From the cell containing the given text, extract its center point as [X, Y] coordinate. 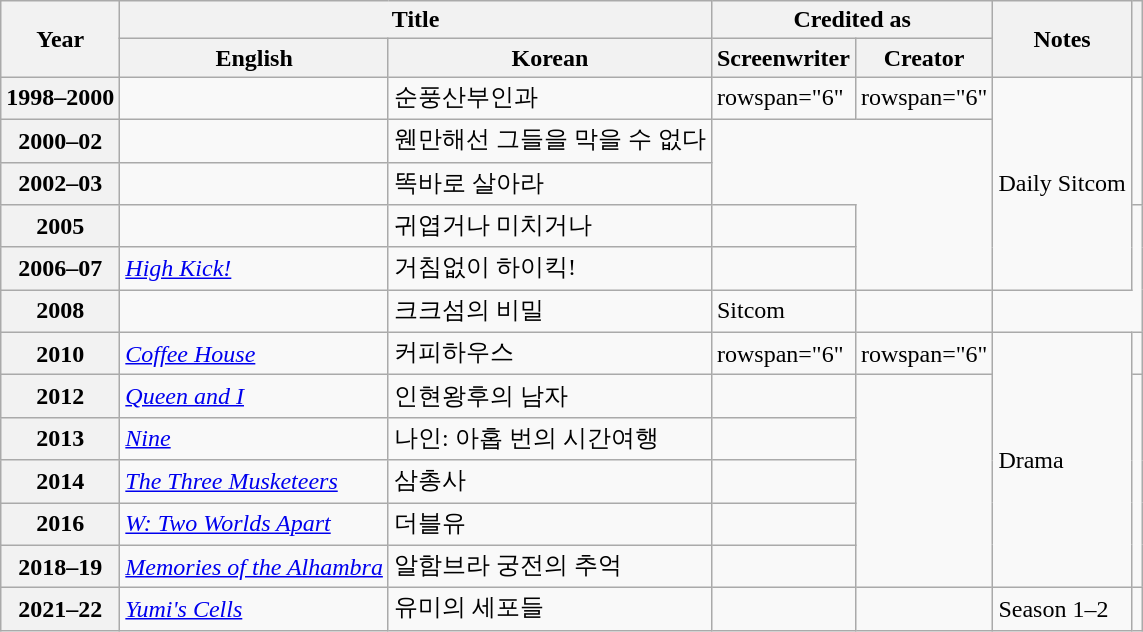
웬만해선 그들을 막을 수 없다 [550, 140]
Credited as [852, 20]
똑바로 살아라 [550, 184]
2005 [60, 226]
Memories of the Alhambra [254, 566]
Queen and I [254, 396]
2018–19 [60, 566]
크크섬의 비밀 [550, 312]
Yumi's Cells [254, 610]
Drama [1062, 460]
Screenwriter [783, 58]
나인: 아홉 번의 시간여행 [550, 438]
삼총사 [550, 482]
2010 [60, 354]
커피하우스 [550, 354]
2002–03 [60, 184]
Coffee House [254, 354]
W: Two Worlds Apart [254, 524]
귀엽거나 미치거나 [550, 226]
Season 1–2 [1062, 610]
더블유 [550, 524]
2000–02 [60, 140]
High Kick! [254, 268]
순풍산부인과 [550, 98]
English [254, 58]
1998–2000 [60, 98]
거침없이 하이킥! [550, 268]
Year [60, 39]
유미의 세포들 [550, 610]
Title [416, 20]
Daily Sitcom [1062, 184]
Creator [924, 58]
2013 [60, 438]
The Three Musketeers [254, 482]
2012 [60, 396]
Korean [550, 58]
Nine [254, 438]
2021–22 [60, 610]
2006–07 [60, 268]
인현왕후의 남자 [550, 396]
Sitcom [783, 312]
2014 [60, 482]
Notes [1062, 39]
2016 [60, 524]
알함브라 궁전의 추억 [550, 566]
2008 [60, 312]
